Output the (x, y) coordinate of the center of the cell containing the given text.  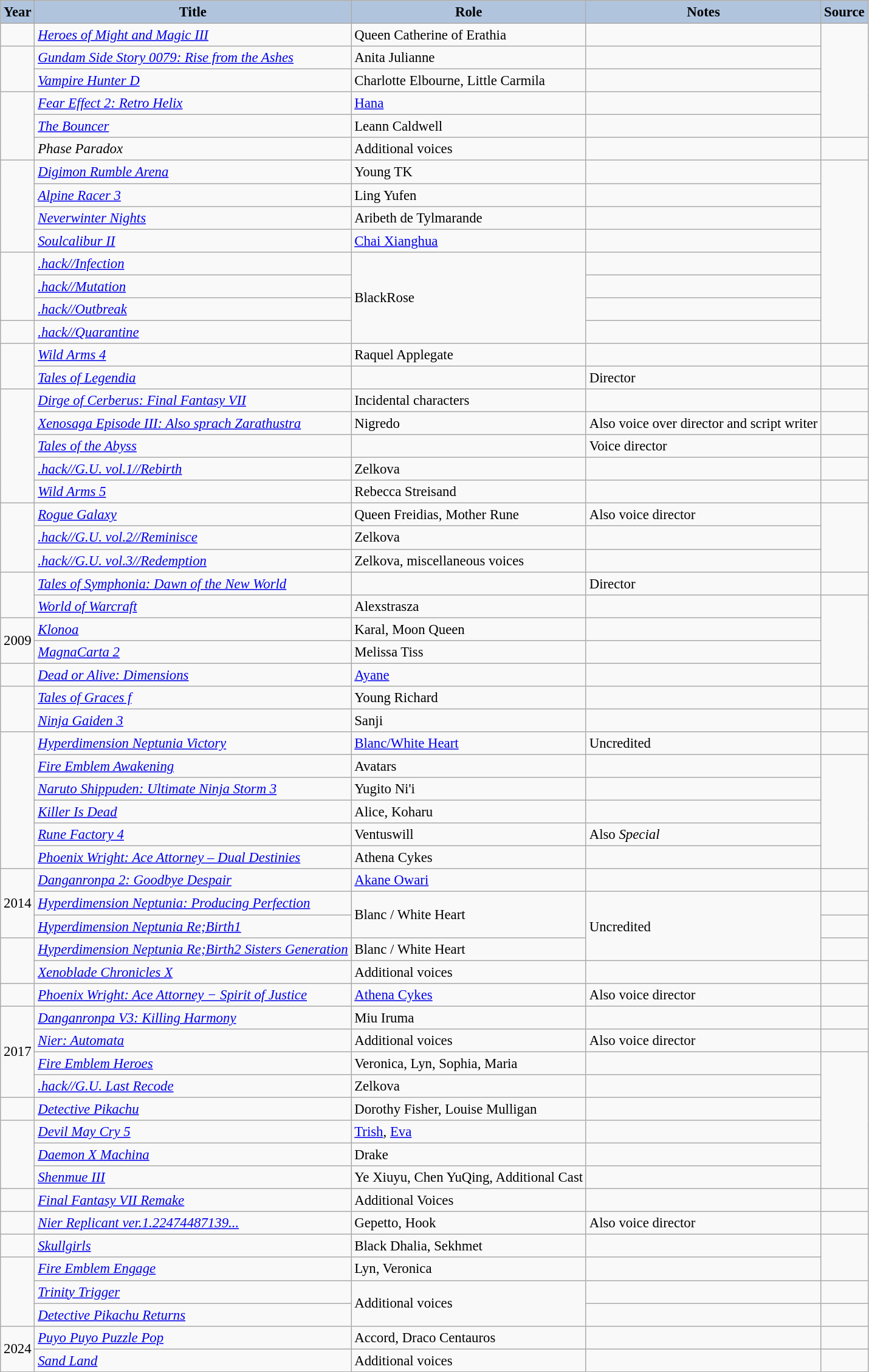
Nier Replicant ver.1.22474487139... (193, 1223)
Vampire Hunter D (193, 81)
Rune Factory 4 (193, 835)
Wild Arms 4 (193, 355)
Nier: Automata (193, 1041)
Leann Caldwell (469, 126)
Gepetto, Hook (469, 1223)
Klonoa (193, 629)
Phase Paradox (193, 149)
Puyo Puyo Puzzle Pop (193, 1337)
Danganronpa V3: Killing Harmony (193, 1018)
.hack//G.U. Last Recode (193, 1086)
Zelkova, miscellaneous voices (469, 560)
BlackRose (469, 297)
Queen Catherine of Erathia (469, 35)
Miu Iruma (469, 1018)
Incidental characters (469, 401)
Fire Emblem Awakening (193, 767)
Karal, Moon Queen (469, 629)
Alpine Racer 3 (193, 195)
.hack//Outbreak (193, 309)
Hana (469, 103)
Ayane (469, 675)
Voice director (703, 446)
Also Special (703, 835)
.hack//G.U. vol.3//Redemption (193, 560)
Akane Owari (469, 881)
Detective Pikachu (193, 1109)
.hack//Quarantine (193, 332)
Fire Emblem Engage (193, 1269)
Sanji (469, 720)
The Bouncer (193, 126)
Wild Arms 5 (193, 492)
.hack//Mutation (193, 286)
Blanc/White Heart (469, 743)
Also voice over director and script writer (703, 424)
Role (469, 12)
Phoenix Wright: Ace Attorney − Spirit of Justice (193, 995)
2009 (18, 641)
Shenmue III (193, 1177)
Xenoblade Chronicles X (193, 972)
Additional Voices (469, 1201)
Tales of Symphonia: Dawn of the New World (193, 584)
Charlotte Elbourne, Little Carmila (469, 81)
2024 (18, 1348)
Drake (469, 1155)
Title (193, 12)
Danganronpa 2: Goodbye Despair (193, 881)
2017 (18, 1052)
Veronica, Lyn, Sophia, Maria (469, 1063)
Alexstrasza (469, 606)
Daemon X Machina (193, 1155)
Ling Yufen (469, 195)
Xenosaga Episode III: Also sprach Zarathustra (193, 424)
Rebecca Streisand (469, 492)
Sand Land (193, 1360)
Killer Is Dead (193, 812)
Hyperdimension Neptunia Re;Birth2 Sisters Generation (193, 949)
Neverwinter Nights (193, 218)
Tales of the Abyss (193, 446)
Ventuswill (469, 835)
Lyn, Veronica (469, 1269)
Fear Effect 2: Retro Helix (193, 103)
.hack//Infection (193, 263)
.hack//G.U. vol.1//Rebirth (193, 469)
MagnaCarta 2 (193, 652)
Ye Xiuyu, Chen YuQing, Additional Cast (469, 1177)
Heroes of Might and Magic III (193, 35)
Hyperdimension Neptunia Victory (193, 743)
Tales of Graces f (193, 698)
Chai Xianghua (469, 241)
Trinity Trigger (193, 1292)
Dorothy Fisher, Louise Mulligan (469, 1109)
Dirge of Cerberus: Final Fantasy VII (193, 401)
Aribeth de Tylmarande (469, 218)
Accord, Draco Centauros (469, 1337)
.hack//G.U. vol.2//Reminisce (193, 538)
Nigredo (469, 424)
Gundam Side Story 0079: Rise from the Ashes (193, 58)
Tales of Legendia (193, 377)
Fire Emblem Heroes (193, 1063)
Trish, Eva (469, 1132)
Black Dhalia, Sekhmet (469, 1246)
Source (845, 12)
Hyperdimension Neptunia: Producing Perfection (193, 903)
Hyperdimension Neptunia Re;Birth1 (193, 926)
2014 (18, 903)
Phoenix Wright: Ace Attorney – Dual Destinies (193, 858)
Yugito Ni'i (469, 789)
Year (18, 12)
Digimon Rumble Arena (193, 172)
Final Fantasy VII Remake (193, 1201)
Avatars (469, 767)
Rogue Galaxy (193, 515)
Young TK (469, 172)
Dead or Alive: Dimensions (193, 675)
Queen Freidias, Mother Rune (469, 515)
Skullgirls (193, 1246)
World of Warcraft (193, 606)
Raquel Applegate (469, 355)
Naruto Shippuden: Ultimate Ninja Storm 3 (193, 789)
Young Richard (469, 698)
Ninja Gaiden 3 (193, 720)
Melissa Tiss (469, 652)
Anita Julianne (469, 58)
Alice, Koharu (469, 812)
Detective Pikachu Returns (193, 1315)
Notes (703, 12)
Soulcalibur II (193, 241)
Devil May Cry 5 (193, 1132)
